Return (x, y) of the center of cell containing provided text 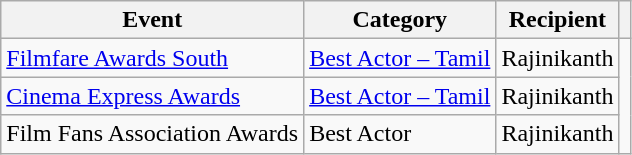
Best Actor (400, 134)
Category (400, 20)
Filmfare Awards South (152, 58)
Cinema Express Awards (152, 96)
Film Fans Association Awards (152, 134)
Recipient (558, 20)
Event (152, 20)
